Return the [X, Y] coordinate for the center point of the cell that contains the specified text.  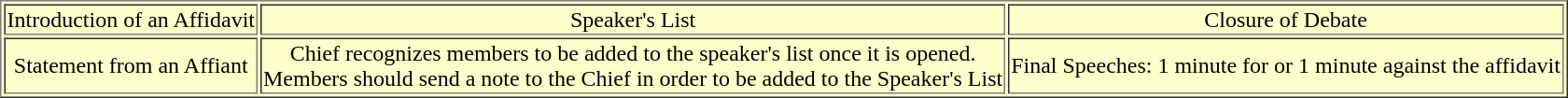
Closure of Debate [1286, 19]
Speaker's List [633, 19]
Introduction of an Affidavit [131, 19]
Final Speeches: 1 minute for or 1 minute against the affidavit [1286, 65]
Statement from an Affiant [131, 65]
